Identify which cell holds the provided text, then report its (x, y) central coordinate. 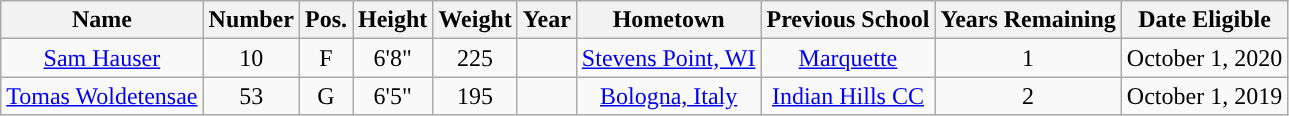
Date Eligible (1204, 20)
Previous School (848, 20)
Year (546, 20)
Sam Hauser (102, 58)
Hometown (668, 20)
2 (1028, 96)
6'5" (392, 96)
Bologna, Italy (668, 96)
Indian Hills CC (848, 96)
53 (251, 96)
225 (475, 58)
10 (251, 58)
F (326, 58)
October 1, 2020 (1204, 58)
Name (102, 20)
Pos. (326, 20)
6'8" (392, 58)
Tomas Woldetensae (102, 96)
Marquette (848, 58)
Stevens Point, WI (668, 58)
Height (392, 20)
Years Remaining (1028, 20)
G (326, 96)
October 1, 2019 (1204, 96)
195 (475, 96)
1 (1028, 58)
Number (251, 20)
Weight (475, 20)
